For the text-containing cell, return its midpoint in (x, y) coordinate format. 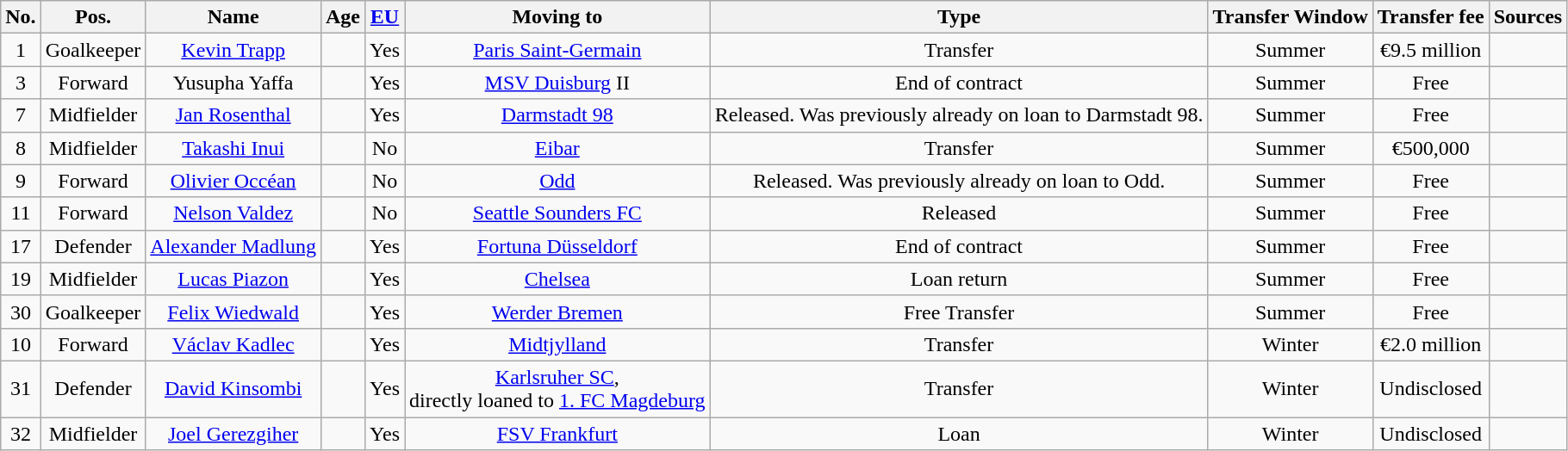
11 (21, 213)
17 (21, 246)
Takashi Inui (233, 148)
3 (21, 83)
Eibar (558, 148)
€2.0 million (1430, 344)
Nelson Valdez (233, 213)
Released (959, 213)
Released. Was previously already on loan to Darmstadt 98. (959, 115)
Free Transfer (959, 312)
7 (21, 115)
David Kinsombi (233, 389)
€500,000 (1430, 148)
8 (21, 148)
No. (21, 17)
Joel Gerezgiher (233, 433)
Seattle Sounders FC (558, 213)
Fortuna Düsseldorf (558, 246)
Paris Saint-Germain (558, 50)
Karlsruher SC, directly loaned to 1. FC Magdeburg (558, 389)
Olivier Occéan (233, 181)
Yusupha Yaffa (233, 83)
Lucas Piazon (233, 279)
Felix Wiedwald (233, 312)
31 (21, 389)
Age (343, 17)
Loan (959, 433)
€9.5 million (1430, 50)
1 (21, 50)
Name (233, 17)
Václav Kadlec (233, 344)
30 (21, 312)
Werder Bremen (558, 312)
Midtjylland (558, 344)
Chelsea (558, 279)
Pos. (93, 17)
Transfer Window (1291, 17)
MSV Duisburg II (558, 83)
Kevin Trapp (233, 50)
EU (385, 17)
Moving to (558, 17)
10 (21, 344)
Released. Was previously already on loan to Odd. (959, 181)
19 (21, 279)
Loan return (959, 279)
Transfer fee (1430, 17)
Alexander Madlung (233, 246)
9 (21, 181)
Jan Rosenthal (233, 115)
Odd (558, 181)
Type (959, 17)
Sources (1528, 17)
Darmstadt 98 (558, 115)
FSV Frankfurt (558, 433)
32 (21, 433)
